Locate the cell with the specified text and output its [x, y] center coordinate. 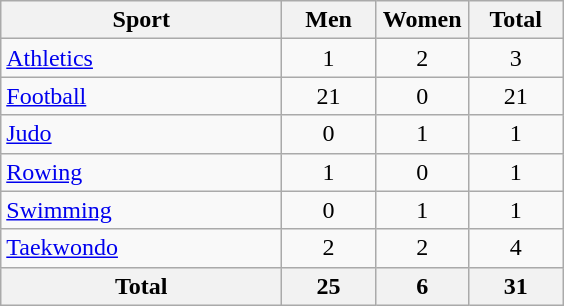
Rowing [142, 172]
3 [516, 58]
Judo [142, 134]
25 [329, 286]
Men [329, 20]
Swimming [142, 210]
Sport [142, 20]
Taekwondo [142, 248]
Football [142, 96]
31 [516, 286]
4 [516, 248]
Athletics [142, 58]
Women [422, 20]
6 [422, 286]
